Return (x, y) of the center of cell containing provided text 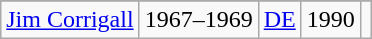
DE (280, 20)
Jim Corrigall (70, 20)
1990 (330, 20)
1967–1969 (198, 20)
